Pinpoint the cell where the given text exists, returning its (x, y) midpoint coordinate. 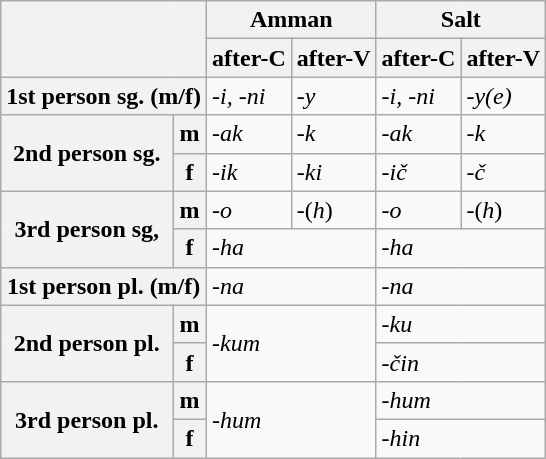
-y(e) (504, 96)
-ku (461, 324)
-hin (461, 438)
1st person pl. (m/f) (104, 286)
-kum (291, 343)
Salt (461, 20)
3rd person pl. (87, 419)
-č (504, 172)
1st person sg. (m/f) (104, 96)
-čin (461, 362)
2nd person sg. (87, 153)
-ik (248, 172)
2nd person pl. (87, 343)
-y (334, 96)
Amman (291, 20)
-ič (418, 172)
3rd person sg, (87, 229)
-ki (334, 172)
